Find where the given text appears and provide that cell's center as (X, Y) coordinate. 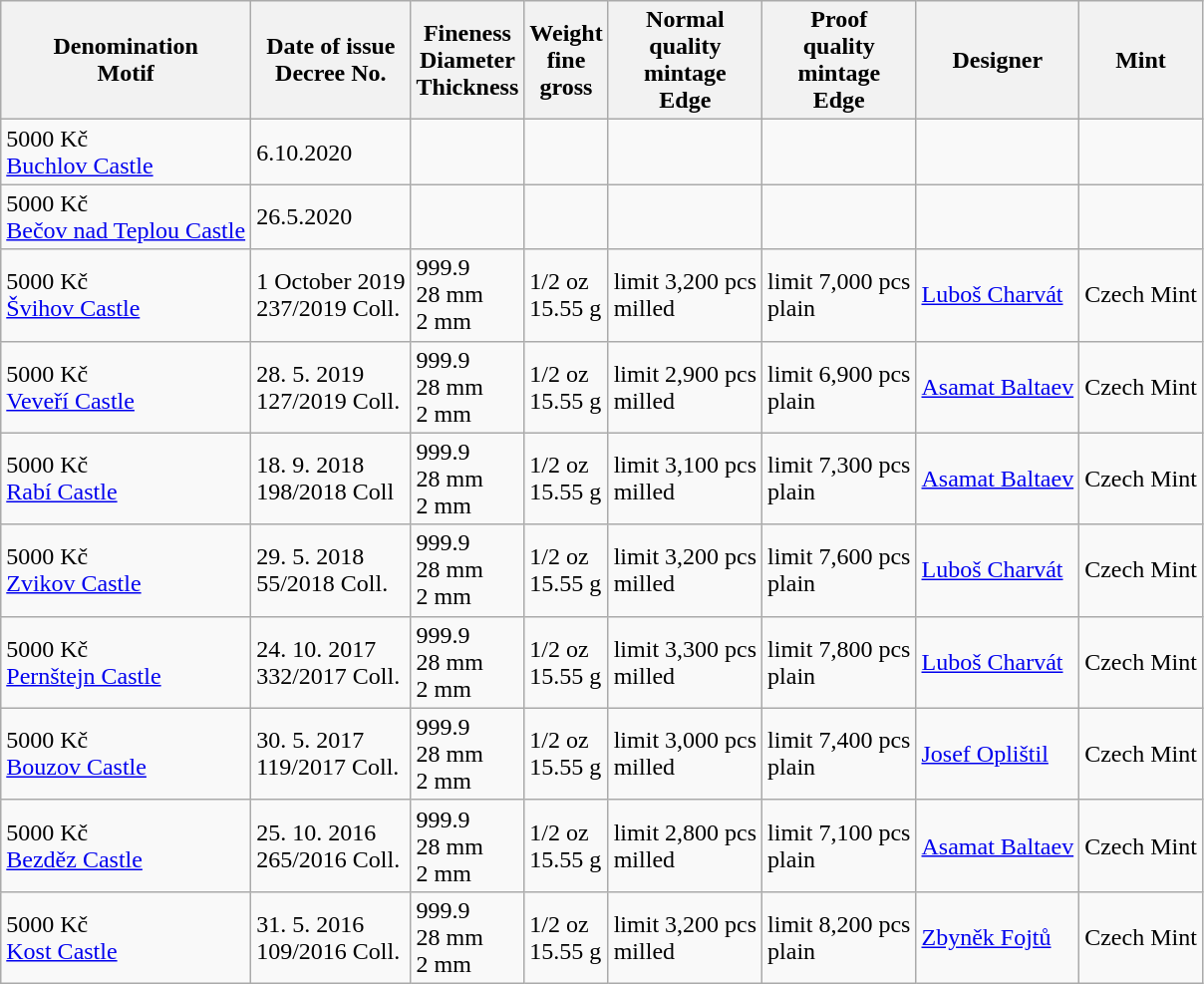
limit 7,300 pcsplain (839, 479)
limit 7,800 pcsplain (839, 662)
limit 7,100 pcsplain (839, 845)
29. 5. 201855/2018 Coll. (331, 570)
limit 2,800 pcsmilled (685, 845)
5000 KčBuchlov Castle (126, 152)
26.5.2020 (331, 217)
5000 KčKost Castle (126, 937)
5000 KčŠvihov Castle (126, 295)
31. 5. 2016109/2016 Coll. (331, 937)
limit 8,200 pcsplain (839, 937)
limit 3,300 pcsmilled (685, 662)
limit 7,600 pcsplain (839, 570)
limit 7,000 pcsplain (839, 295)
5000 KčRabí Castle (126, 479)
28. 5. 2019127/2019 Coll. (331, 387)
Josef Oplištil (998, 754)
ProofqualitymintageEdge (839, 60)
limit 3,000 pcsmilled (685, 754)
limit 3,100 pcsmilled (685, 479)
5000 KčBezděz Castle (126, 845)
Designer (998, 60)
Weightfinegross (566, 60)
25. 10. 2016265/2016 Coll. (331, 845)
Mint (1141, 60)
DenominationMotif (126, 60)
Zbyněk Fojtů (998, 937)
5000 KčBečov nad Teplou Castle (126, 217)
limit 7,400 pcsplain (839, 754)
limit 6,900 pcsplain (839, 387)
6.10.2020 (331, 152)
1 October 2019237/2019 Coll. (331, 295)
5000 KčBouzov Castle (126, 754)
FinenessDiameterThickness (467, 60)
30. 5. 2017119/2017 Coll. (331, 754)
limit 2,900 pcsmilled (685, 387)
5000 KčVeveří Castle (126, 387)
18. 9. 2018198/2018 Coll (331, 479)
NormalqualitymintageEdge (685, 60)
5000 KčPernštejn Castle (126, 662)
Date of issueDecree No. (331, 60)
24. 10. 2017332/2017 Coll. (331, 662)
5000 KčZvikov Castle (126, 570)
